Determine the (X, Y) coordinate at the center of the cell enclosing the given text.  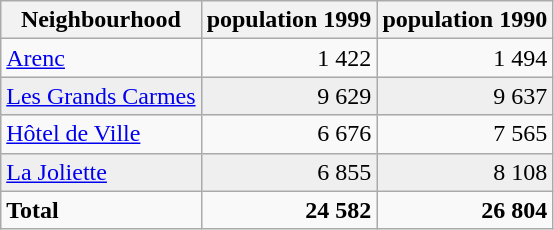
Hôtel de Ville (101, 134)
9 637 (465, 96)
Arenc (101, 58)
population 1999 (289, 20)
6 855 (289, 172)
7 565 (465, 134)
1 422 (289, 58)
24 582 (289, 210)
8 108 (465, 172)
6 676 (289, 134)
Total (101, 210)
9 629 (289, 96)
Neighbourhood (101, 20)
1 494 (465, 58)
La Joliette (101, 172)
26 804 (465, 210)
Les Grands Carmes (101, 96)
population 1990 (465, 20)
